Locate the cell with the specified text and output its [X, Y] center coordinate. 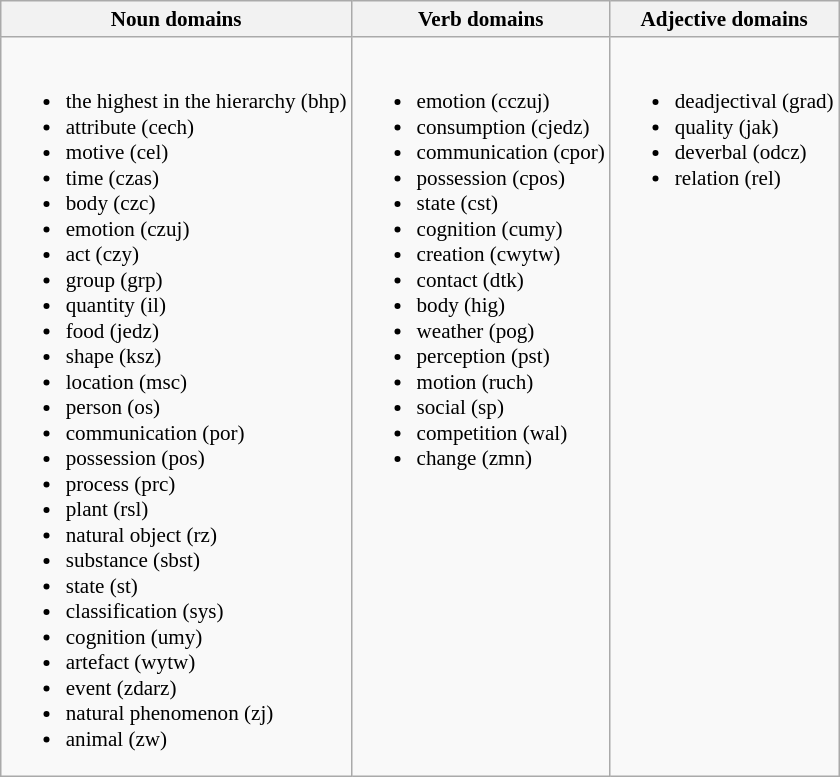
Adjective domains [724, 18]
Verb domains [481, 18]
Noun domains [176, 18]
deadjectival (grad)quality (jak)deverbal (odcz)relation (rel) [724, 406]
